Return [X, Y] of the center of cell containing provided text 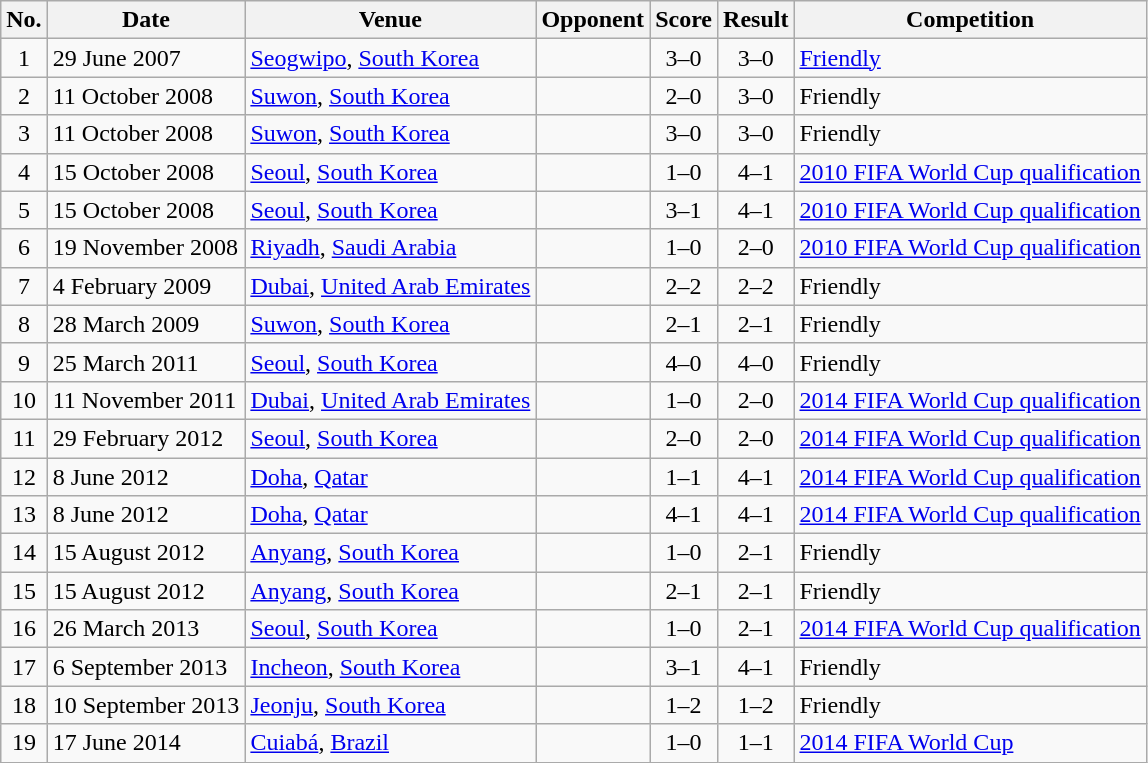
29 June 2007 [146, 58]
25 March 2011 [146, 362]
19 [24, 743]
1 [24, 58]
13 [24, 515]
7 [24, 286]
5 [24, 210]
2 [24, 96]
18 [24, 705]
10 September 2013 [146, 705]
Score [684, 20]
17 [24, 667]
10 [24, 400]
Venue [390, 20]
Result [756, 20]
Seogwipo, South Korea [390, 58]
14 [24, 553]
Jeonju, South Korea [390, 705]
16 [24, 629]
19 November 2008 [146, 248]
17 June 2014 [146, 743]
29 February 2012 [146, 438]
4 February 2009 [146, 286]
8 [24, 324]
3 [24, 134]
Competition [970, 20]
12 [24, 477]
6 [24, 248]
No. [24, 20]
15 [24, 591]
6 September 2013 [146, 667]
Incheon, South Korea [390, 667]
11 November 2011 [146, 400]
11 [24, 438]
Riyadh, Saudi Arabia [390, 248]
28 March 2009 [146, 324]
4 [24, 172]
26 March 2013 [146, 629]
Date [146, 20]
2014 FIFA World Cup [970, 743]
9 [24, 362]
Cuiabá, Brazil [390, 743]
Opponent [593, 20]
